Detect which cell encompasses the target text, then output its [X, Y] center coordinate. 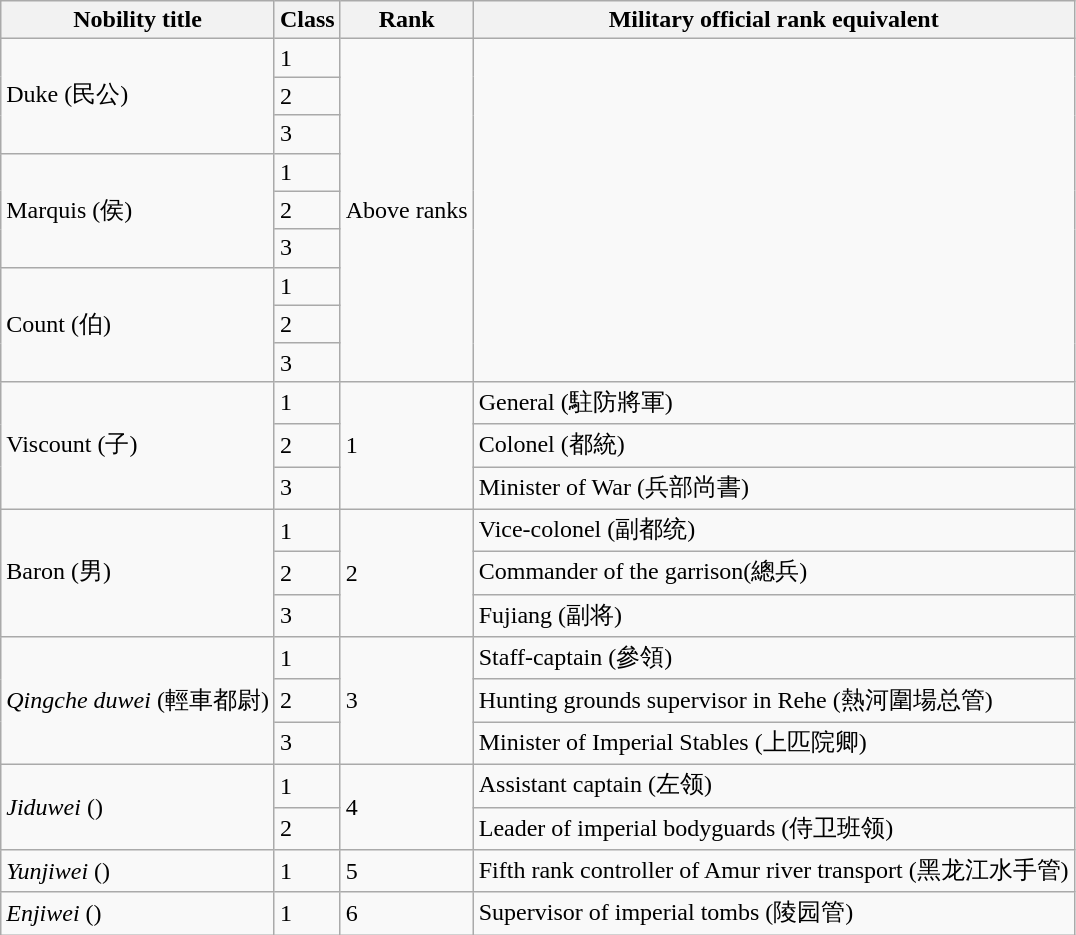
Marquis (侯) [138, 210]
Yunjiwei () [138, 872]
Assistant captain (左领) [774, 786]
4 [406, 806]
Viscount (子) [138, 445]
Leader of imperial bodyguards (侍卫班领) [774, 828]
Qingche duwei (輕車都尉) [138, 701]
Duke (民公) [138, 96]
Military official rank equivalent [774, 20]
Vice-colonel (副都统) [774, 530]
General (駐防將軍) [774, 402]
Minister of War (兵部尚書) [774, 488]
5 [406, 872]
Baron (男) [138, 573]
6 [406, 914]
Staff-captain (參領) [774, 658]
Count (伯) [138, 324]
Above ranks [406, 210]
Fujiang (副将) [774, 616]
Commander of the garrison(總兵) [774, 574]
Nobility title [138, 20]
Enjiwei () [138, 914]
Fifth rank controller of Amur river transport (黑龙江水手管) [774, 872]
Minister of Imperial Stables (上匹院卿) [774, 744]
Class [307, 20]
Rank [406, 20]
Colonel (都統) [774, 446]
Hunting grounds supervisor in Rehe (熱河圍場总管) [774, 700]
Jiduwei () [138, 806]
Supervisor of imperial tombs (陵园管) [774, 914]
